For the text-containing cell, return its midpoint in (x, y) coordinate format. 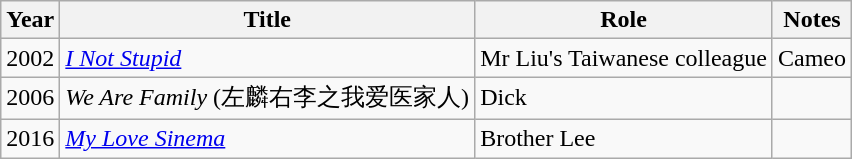
Role (624, 20)
Dick (624, 98)
My Love Sinema (268, 138)
Year (30, 20)
Brother Lee (624, 138)
We Are Family (左麟右李之我爱医家人) (268, 98)
2002 (30, 58)
Title (268, 20)
2006 (30, 98)
Mr Liu's Taiwanese colleague (624, 58)
Cameo (812, 58)
Notes (812, 20)
2016 (30, 138)
I Not Stupid (268, 58)
